From the cell containing the given text, extract its center point as (X, Y) coordinate. 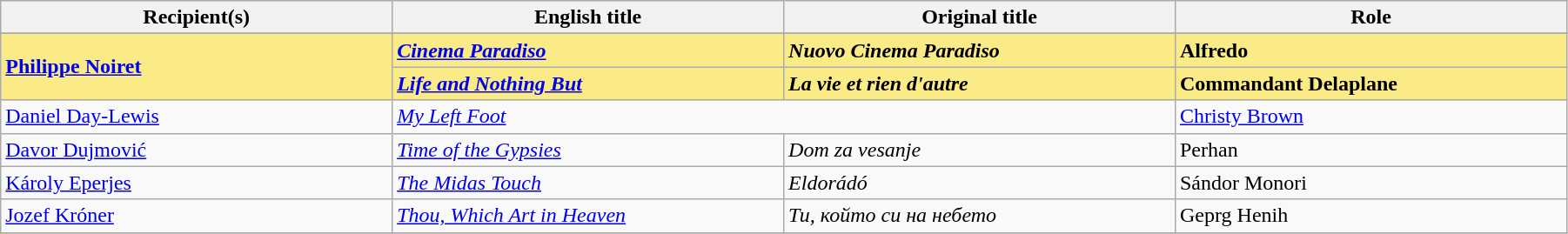
Jozef Króner (197, 216)
Daniel Day-Lewis (197, 117)
The Midas Touch (588, 183)
Philippe Noiret (197, 67)
Role (1370, 17)
My Left Foot (784, 117)
Commandant Delaplane (1370, 84)
Time of the Gypsies (588, 150)
Recipient(s) (197, 17)
La vie et rien d'autre (980, 84)
Life and Nothing But (588, 84)
Dom za vesanje (980, 150)
Geprg Henih (1370, 216)
Eldorádó (980, 183)
Alfredo (1370, 50)
Original title (980, 17)
Perhan (1370, 150)
Károly Eperjes (197, 183)
Cinema Paradiso (588, 50)
Nuovo Cinema Paradiso (980, 50)
Christy Brown (1370, 117)
Sándor Monori (1370, 183)
Thou, Which Art in Heaven (588, 216)
Ти, който си на небето (980, 216)
English title (588, 17)
Davor Dujmović (197, 150)
